Identify which cell holds the provided text, then report its (x, y) central coordinate. 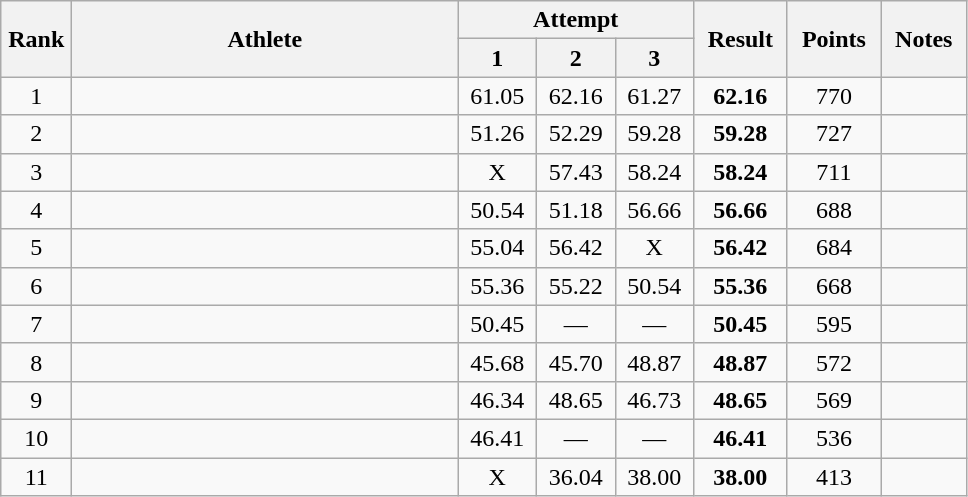
61.27 (654, 96)
Attempt (576, 20)
55.22 (576, 286)
36.04 (576, 477)
Result (741, 39)
Athlete (265, 39)
9 (36, 400)
4 (36, 210)
770 (834, 96)
595 (834, 324)
6 (36, 286)
57.43 (576, 172)
5 (36, 248)
46.73 (654, 400)
55.04 (498, 248)
727 (834, 134)
684 (834, 248)
51.18 (576, 210)
11 (36, 477)
711 (834, 172)
688 (834, 210)
61.05 (498, 96)
Rank (36, 39)
45.70 (576, 362)
8 (36, 362)
52.29 (576, 134)
45.68 (498, 362)
51.26 (498, 134)
668 (834, 286)
7 (36, 324)
Points (834, 39)
413 (834, 477)
569 (834, 400)
536 (834, 438)
46.34 (498, 400)
10 (36, 438)
Notes (924, 39)
572 (834, 362)
